From the cell containing the given text, extract its center point as [X, Y] coordinate. 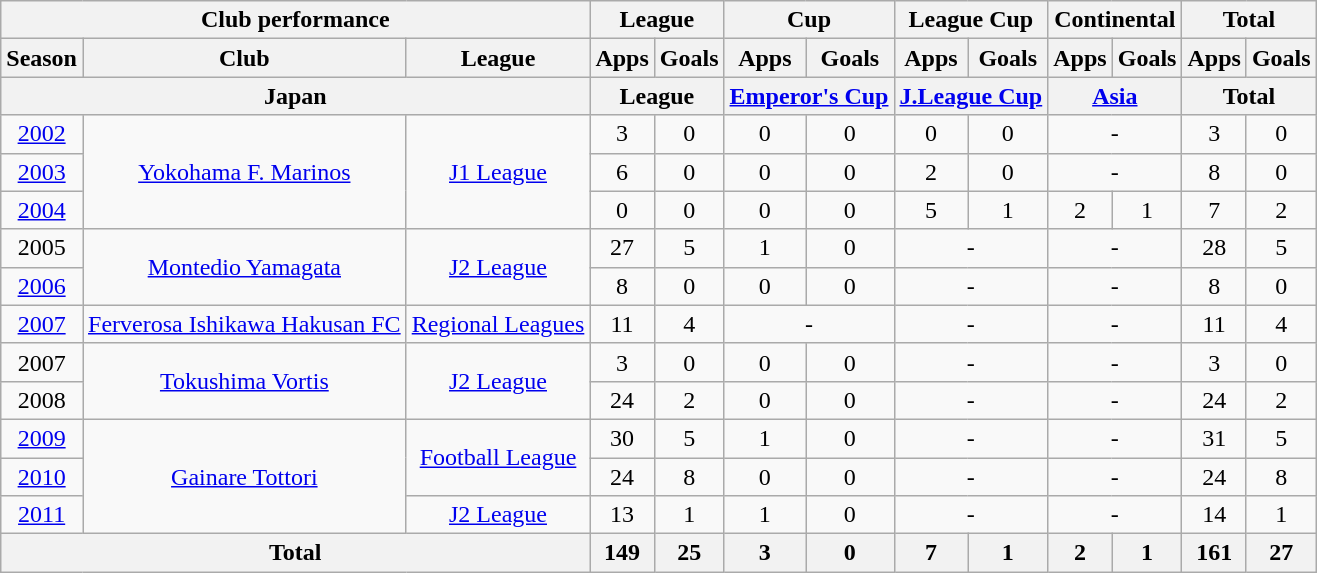
2004 [42, 210]
2008 [42, 400]
2002 [42, 134]
Regional Leagues [498, 324]
Gainare Tottori [244, 476]
Club [244, 58]
Tokushima Vortis [244, 381]
League Cup [971, 20]
Club performance [296, 20]
Season [42, 58]
13 [622, 515]
J.League Cup [971, 96]
2006 [42, 286]
30 [622, 438]
Japan [296, 96]
2011 [42, 515]
2009 [42, 438]
2005 [42, 248]
28 [1214, 248]
Asia [1115, 96]
Cup [809, 20]
14 [1214, 515]
6 [622, 172]
161 [1214, 553]
Football League [498, 457]
2003 [42, 172]
25 [689, 553]
31 [1214, 438]
Continental [1115, 20]
Yokohama F. Marinos [244, 172]
Montedio Yamagata [244, 267]
Ferverosa Ishikawa Hakusan FC [244, 324]
2010 [42, 477]
J1 League [498, 172]
Emperor's Cup [809, 96]
149 [622, 553]
